Find where the given text appears and provide that cell's center as (X, Y) coordinate. 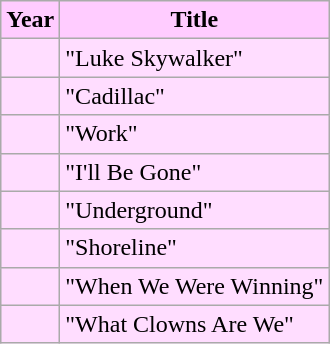
"When We Were Winning" (194, 286)
Year (30, 20)
"Shoreline" (194, 248)
"Cadillac" (194, 96)
"What Clowns Are We" (194, 324)
"I'll Be Gone" (194, 172)
"Work" (194, 134)
"Luke Skywalker" (194, 58)
"Underground" (194, 210)
Title (194, 20)
